Scan for the cell matching the given text and deliver its [x, y] coordinate at center. 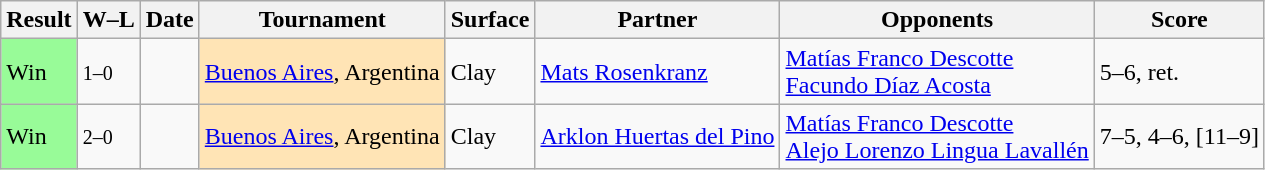
2–0 [108, 136]
Matías Franco Descotte Facundo Díaz Acosta [937, 72]
Mats Rosenkranz [658, 72]
Opponents [937, 20]
Arklon Huertas del Pino [658, 136]
1–0 [108, 72]
7–5, 4–6, [11–9] [1179, 136]
W–L [108, 20]
Score [1179, 20]
Tournament [322, 20]
Matías Franco Descotte Alejo Lorenzo Lingua Lavallén [937, 136]
Surface [490, 20]
Result [39, 20]
5–6, ret. [1179, 72]
Partner [658, 20]
Date [170, 20]
